Return [X, Y] of the center of cell containing provided text 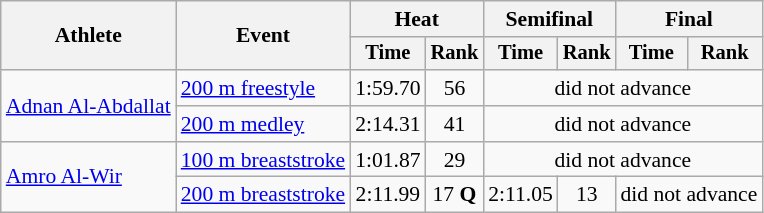
1:01.87 [388, 160]
200 m freestyle [263, 88]
Athlete [88, 36]
Event [263, 36]
56 [455, 88]
13 [587, 195]
2:11.05 [520, 195]
Adnan Al-Abdallat [88, 106]
200 m breaststroke [263, 195]
2:11.99 [388, 195]
29 [455, 160]
17 Q [455, 195]
Heat [416, 19]
2:14.31 [388, 124]
Amro Al-Wir [88, 178]
Final [688, 19]
1:59.70 [388, 88]
Semifinal [549, 19]
100 m breaststroke [263, 160]
41 [455, 124]
200 m medley [263, 124]
